Detect which cell encompasses the target text, then output its (X, Y) center coordinate. 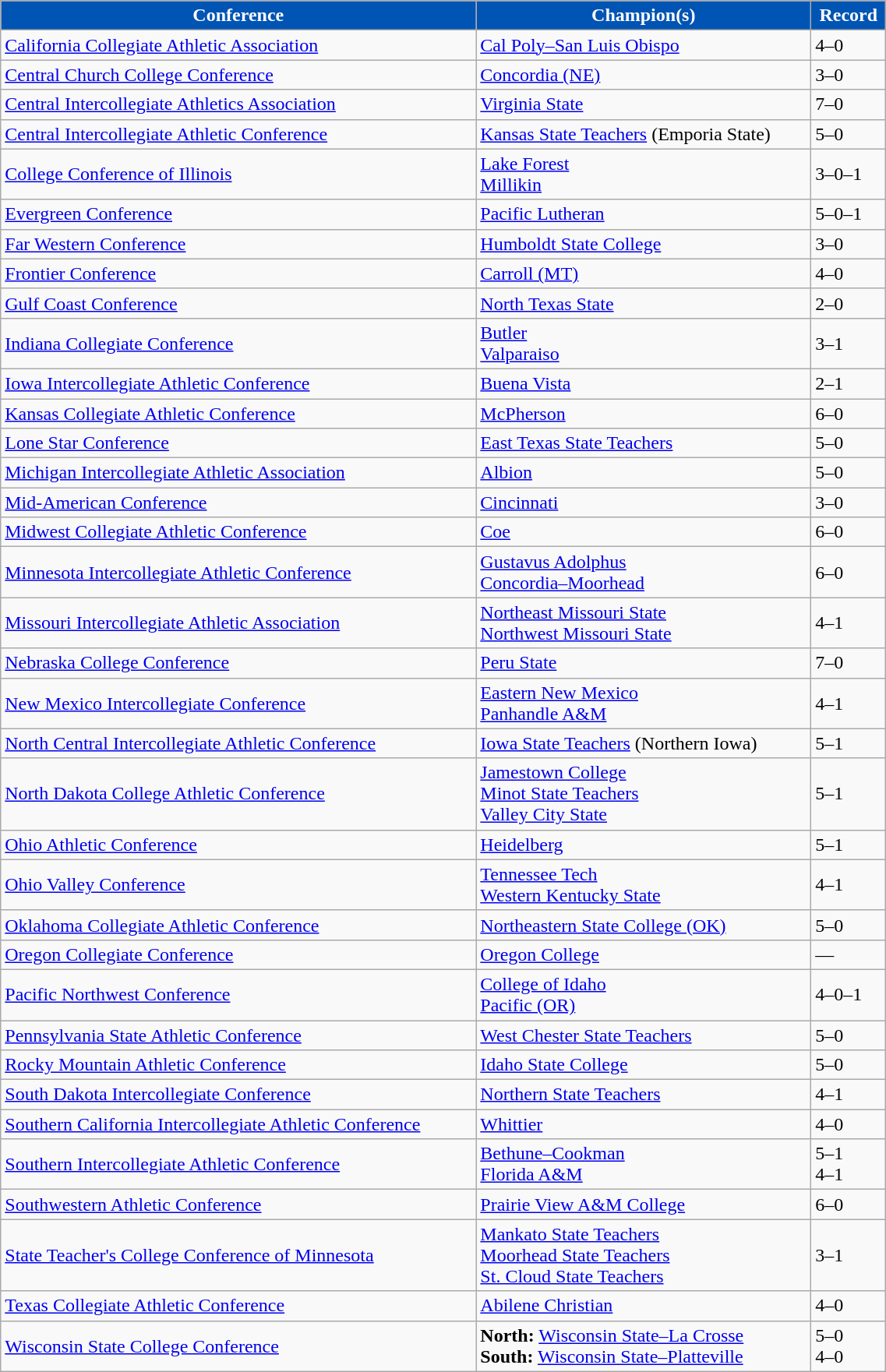
Iowa Intercollegiate Athletic Conference (238, 383)
Indiana Collegiate Conference (238, 343)
Missouri Intercollegiate Athletic Association (238, 623)
Northeast Missouri StateNorthwest Missouri State (644, 623)
Nebraska College Conference (238, 663)
Pennsylvania State Athletic Conference (238, 1035)
Minnesota Intercollegiate Athletic Conference (238, 572)
Southwestern Athletic Conference (238, 1204)
California Collegiate Athletic Association (238, 45)
— (849, 954)
Champion(s) (644, 16)
5–0–1 (849, 214)
Cincinnati (644, 503)
North Dakota College Athletic Conference (238, 794)
Buena Vista (644, 383)
Peru State (644, 663)
Mid-American Conference (238, 503)
Oregon Collegiate Conference (238, 954)
Coe (644, 532)
North Central Intercollegiate Athletic Conference (238, 743)
College of IdahoPacific (OR) (644, 994)
Kansas Collegiate Athletic Conference (238, 414)
Frontier Conference (238, 273)
College Conference of Illinois (238, 175)
Cal Poly–San Luis Obispo (644, 45)
East Texas State Teachers (644, 443)
Northeastern State College (OK) (644, 925)
Pacific Lutheran (644, 214)
3–0–1 (849, 175)
Midwest Collegiate Athletic Conference (238, 532)
Lake ForestMillikin (644, 175)
Gulf Coast Conference (238, 303)
2–0 (849, 303)
Carroll (MT) (644, 273)
5–14–1 (849, 1164)
Humboldt State College (644, 244)
Mankato State TeachersMoorhead State TeachersSt. Cloud State Teachers (644, 1255)
Southern California Intercollegiate Athletic Conference (238, 1124)
4–0–1 (849, 994)
Concordia (NE) (644, 75)
Conference (238, 16)
Evergreen Conference (238, 214)
Wisconsin State College Conference (238, 1346)
Pacific Northwest Conference (238, 994)
West Chester State Teachers (644, 1035)
Lone Star Conference (238, 443)
Rocky Mountain Athletic Conference (238, 1065)
North: Wisconsin State–La CrosseSouth: Wisconsin State–Platteville (644, 1346)
Ohio Athletic Conference (238, 845)
Iowa State Teachers (Northern Iowa) (644, 743)
2–1 (849, 383)
Ohio Valley Conference (238, 885)
Michigan Intercollegiate Athletic Association (238, 473)
New Mexico Intercollegiate Conference (238, 703)
Albion (644, 473)
Central Intercollegiate Athletics Association (238, 104)
Oklahoma Collegiate Athletic Conference (238, 925)
Central Church College Conference (238, 75)
ButlerValparaiso (644, 343)
South Dakota Intercollegiate Conference (238, 1095)
Heidelberg (644, 845)
McPherson (644, 414)
State Teacher's College Conference of Minnesota (238, 1255)
North Texas State (644, 303)
Kansas State Teachers (Emporia State) (644, 134)
Bethune–CookmanFlorida A&M (644, 1164)
Texas Collegiate Athletic Conference (238, 1306)
Idaho State College (644, 1065)
Virginia State (644, 104)
Gustavus AdolphusConcordia–Moorhead (644, 572)
5–04–0 (849, 1346)
Northern State Teachers (644, 1095)
Central Intercollegiate Athletic Conference (238, 134)
Record (849, 16)
Southern Intercollegiate Athletic Conference (238, 1164)
Jamestown CollegeMinot State TeachersValley City State (644, 794)
Whittier (644, 1124)
Oregon College (644, 954)
Eastern New MexicoPanhandle A&M (644, 703)
Tennessee TechWestern Kentucky State (644, 885)
Far Western Conference (238, 244)
Prairie View A&M College (644, 1204)
Abilene Christian (644, 1306)
